Capture the cell that displays the provided text and extract its [x, y] central coordinate. 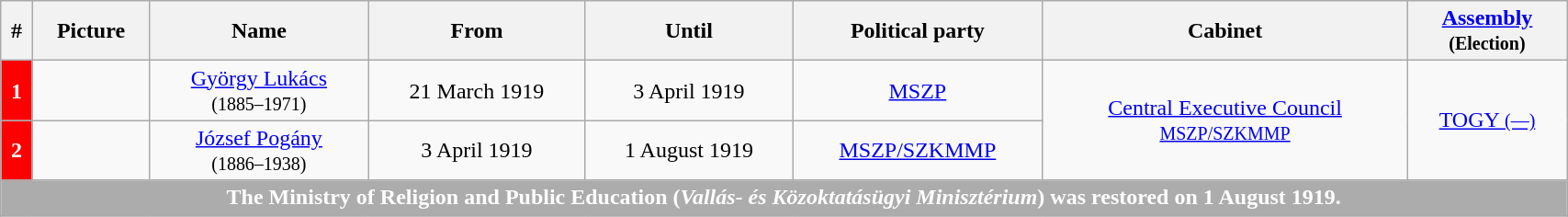
Until [689, 31]
2 [17, 151]
MSZP/SZKMMP [918, 151]
# [17, 31]
Political party [918, 31]
1 [17, 90]
Central Executive CouncilMSZP/SZKMMP [1225, 120]
From [477, 31]
21 March 1919 [477, 90]
TOGY (—) [1486, 120]
MSZP [918, 90]
Picture [91, 31]
Cabinet [1225, 31]
The Ministry of Religion and Public Education (Vallás- és Közoktatásügyi Minisztérium) was restored on 1 August 1919. [784, 198]
Assembly(Election) [1486, 31]
1 August 1919 [689, 151]
Name [259, 31]
József Pogány(1886–1938) [259, 151]
György Lukács(1885–1971) [259, 90]
